Pinpoint the cell where the given text exists, returning its (x, y) midpoint coordinate. 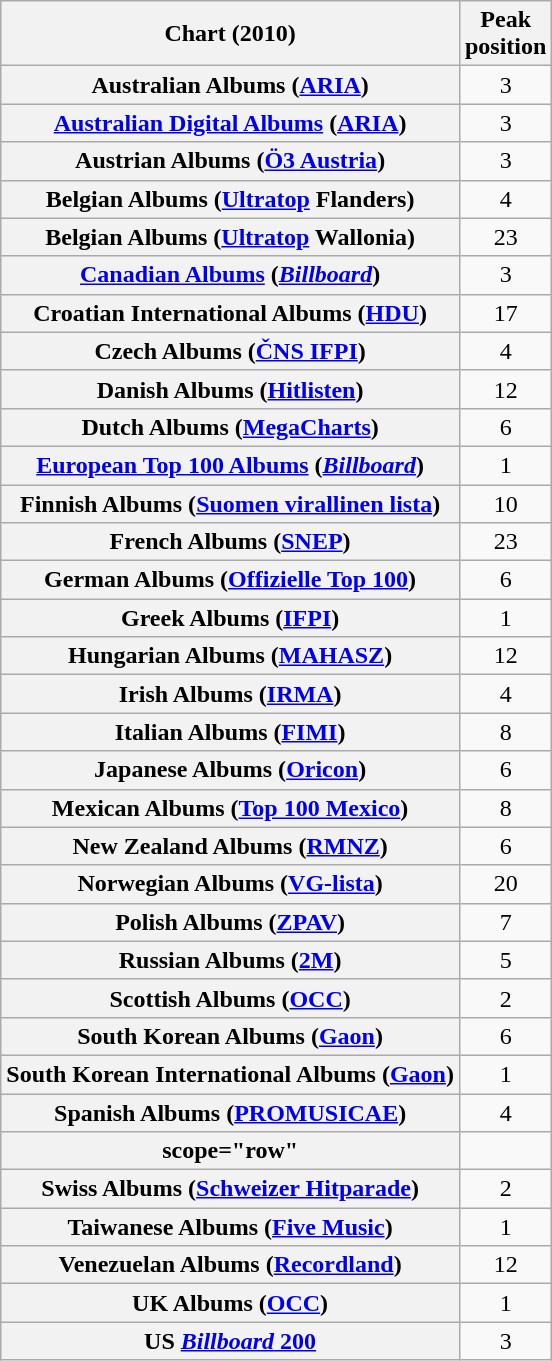
Australian Digital Albums (ARIA) (230, 123)
5 (505, 960)
Canadian Albums (Billboard) (230, 275)
Venezuelan Albums (Recordland) (230, 1265)
Peakposition (505, 34)
Chart (2010) (230, 34)
20 (505, 884)
German Albums (Offizielle Top 100) (230, 580)
17 (505, 313)
South Korean Albums (Gaon) (230, 1036)
Finnish Albums (Suomen virallinen lista) (230, 503)
Belgian Albums (Ultratop Wallonia) (230, 237)
French Albums (SNEP) (230, 542)
Russian Albums (2M) (230, 960)
Croatian International Albums (HDU) (230, 313)
7 (505, 922)
Irish Albums (IRMA) (230, 694)
Australian Albums (ARIA) (230, 85)
Polish Albums (ZPAV) (230, 922)
UK Albums (OCC) (230, 1303)
Japanese Albums (Oricon) (230, 770)
Norwegian Albums (VG-lista) (230, 884)
Italian Albums (FIMI) (230, 732)
Austrian Albums (Ö3 Austria) (230, 161)
Spanish Albums (PROMUSICAE) (230, 1113)
Scottish Albums (OCC) (230, 998)
Czech Albums (ČNS IFPI) (230, 351)
Hungarian Albums (MAHASZ) (230, 656)
European Top 100 Albums (Billboard) (230, 465)
US Billboard 200 (230, 1341)
Danish Albums (Hitlisten) (230, 389)
Taiwanese Albums (Five Music) (230, 1227)
Swiss Albums (Schweizer Hitparade) (230, 1189)
Greek Albums (IFPI) (230, 618)
Dutch Albums (MegaCharts) (230, 427)
South Korean International Albums (Gaon) (230, 1074)
Belgian Albums (Ultratop Flanders) (230, 199)
New Zealand Albums (RMNZ) (230, 846)
scope="row" (230, 1151)
10 (505, 503)
Mexican Albums (Top 100 Mexico) (230, 808)
